Scan for the cell matching the given text and deliver its (x, y) coordinate at center. 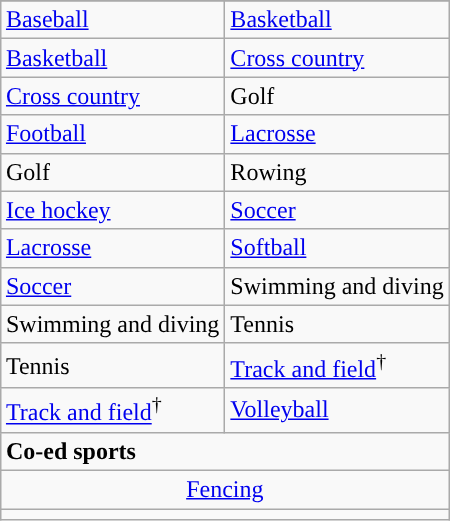
Volleyball (337, 410)
Softball (337, 248)
Baseball (112, 20)
Football (112, 134)
Rowing (337, 172)
Ice hockey (112, 210)
Fencing (224, 489)
Co-ed sports (224, 451)
